Capture the cell that displays the provided text and extract its [X, Y] central coordinate. 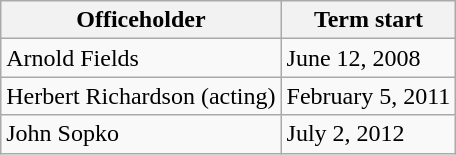
June 12, 2008 [368, 58]
Officeholder [141, 20]
Herbert Richardson (acting) [141, 96]
February 5, 2011 [368, 96]
Arnold Fields [141, 58]
July 2, 2012 [368, 134]
John Sopko [141, 134]
Term start [368, 20]
